Identify which cell holds the provided text, then report its (X, Y) central coordinate. 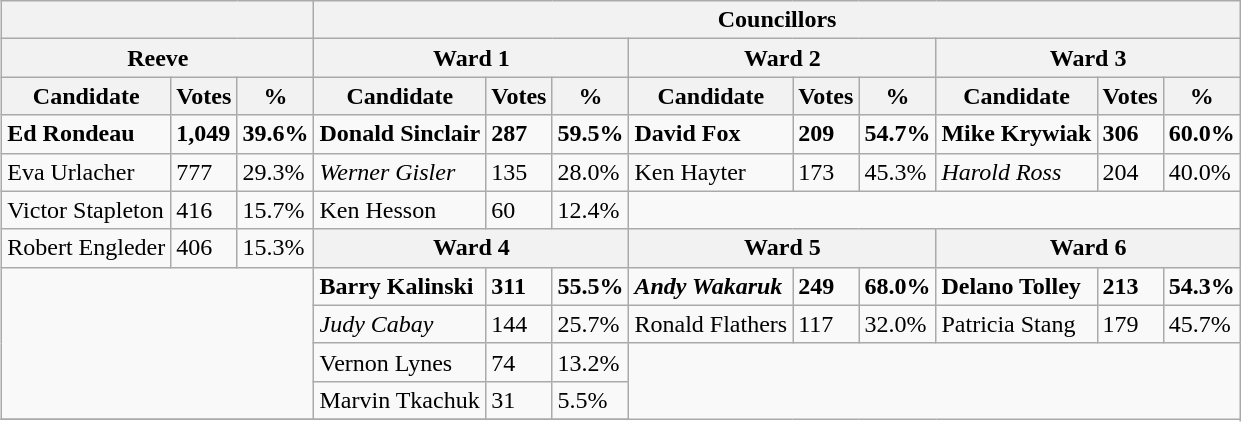
40.0% (1202, 172)
Victor Stapleton (86, 210)
59.5% (590, 134)
Eva Urlacher (86, 172)
204 (1130, 172)
416 (204, 210)
54.7% (898, 134)
Ed Rondeau (86, 134)
287 (519, 134)
Ken Hesson (400, 210)
15.3% (276, 248)
Ward 5 (782, 248)
12.4% (590, 210)
144 (519, 324)
Ken Hayter (711, 172)
25.7% (590, 324)
32.0% (898, 324)
28.0% (590, 172)
45.3% (898, 172)
Reeve (158, 58)
Patricia Stang (1016, 324)
311 (519, 286)
60.0% (1202, 134)
74 (519, 362)
13.2% (590, 362)
29.3% (276, 172)
Ward 1 (472, 58)
Donald Sinclair (400, 134)
60 (519, 210)
31 (519, 400)
213 (1130, 286)
117 (826, 324)
Marvin Tkachuk (400, 400)
Judy Cabay (400, 324)
135 (519, 172)
Vernon Lynes (400, 362)
Ward 2 (782, 58)
5.5% (590, 400)
54.3% (1202, 286)
Robert Engleder (86, 248)
David Fox (711, 134)
Werner Gisler (400, 172)
Delano Tolley (1016, 286)
15.7% (276, 210)
Harold Ross (1016, 172)
179 (1130, 324)
1,049 (204, 134)
Barry Kalinski (400, 286)
173 (826, 172)
68.0% (898, 286)
Councillors (777, 20)
209 (826, 134)
777 (204, 172)
45.7% (1202, 324)
Ward 3 (1088, 58)
39.6% (276, 134)
406 (204, 248)
Ward 6 (1088, 248)
306 (1130, 134)
Mike Krywiak (1016, 134)
Ronald Flathers (711, 324)
Andy Wakaruk (711, 286)
55.5% (590, 286)
Ward 4 (472, 248)
249 (826, 286)
